Detect which cell encompasses the target text, then output its [X, Y] center coordinate. 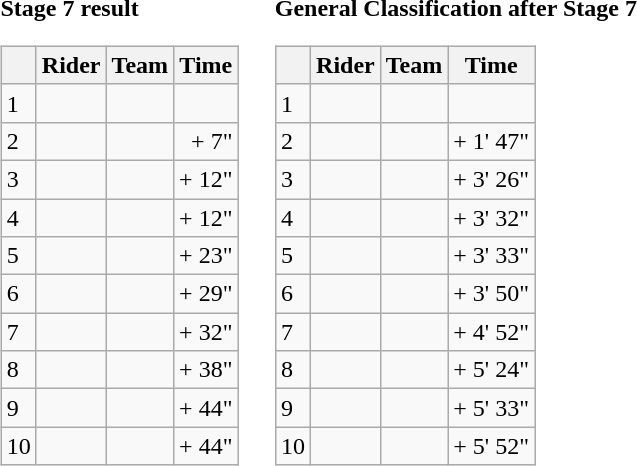
+ 5' 24" [492, 370]
+ 23" [206, 256]
+ 1' 47" [492, 141]
+ 3' 32" [492, 217]
+ 5' 33" [492, 408]
+ 3' 50" [492, 294]
+ 3' 33" [492, 256]
+ 7" [206, 141]
+ 4' 52" [492, 332]
+ 38" [206, 370]
+ 29" [206, 294]
+ 5' 52" [492, 446]
+ 32" [206, 332]
+ 3' 26" [492, 179]
